Identify which cell holds the provided text, then report its (X, Y) central coordinate. 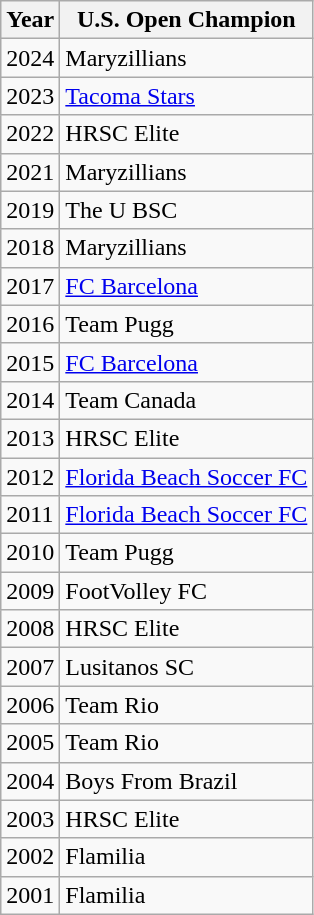
Boys From Brazil (186, 781)
2024 (30, 58)
2013 (30, 438)
U.S. Open Champion (186, 20)
2015 (30, 362)
2010 (30, 553)
FootVolley FC (186, 591)
2006 (30, 705)
Year (30, 20)
2021 (30, 172)
Team Canada (186, 400)
2012 (30, 477)
2005 (30, 743)
2014 (30, 400)
2008 (30, 629)
2011 (30, 515)
2001 (30, 895)
2007 (30, 667)
2018 (30, 248)
2009 (30, 591)
2004 (30, 781)
2003 (30, 819)
2002 (30, 857)
The U BSC (186, 210)
Tacoma Stars (186, 96)
2019 (30, 210)
2022 (30, 134)
Lusitanos SC (186, 667)
2023 (30, 96)
2017 (30, 286)
2016 (30, 324)
